Extract the [x, y] coordinate from the center of the cell holding the provided text.  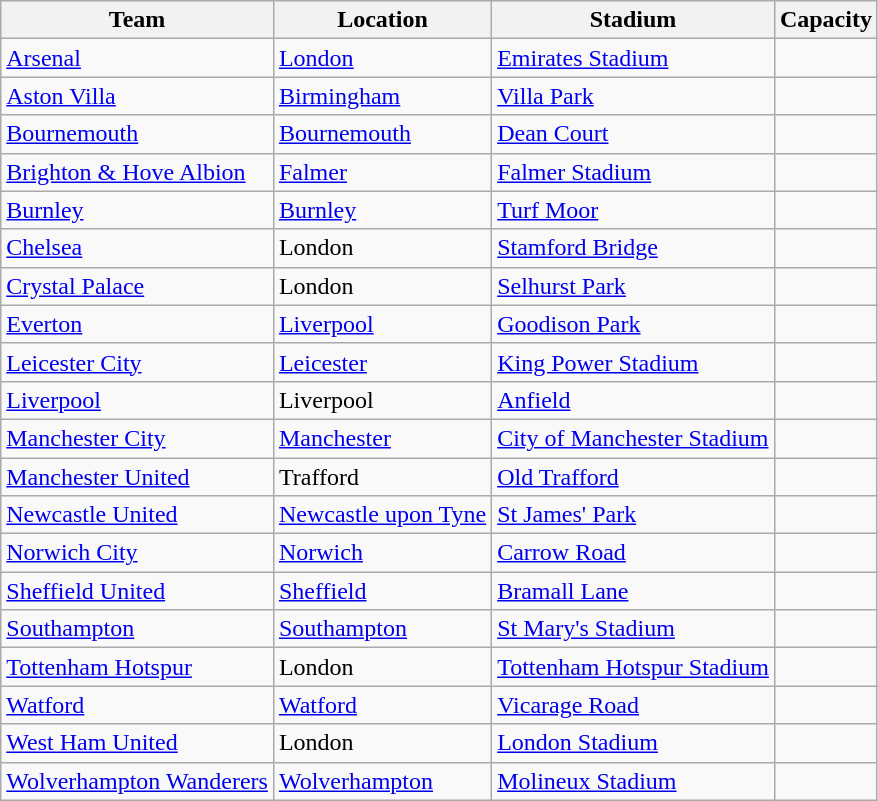
St James' Park [634, 515]
West Ham United [138, 743]
Manchester [382, 438]
Leicester [382, 362]
Brighton & Hove Albion [138, 172]
Arsenal [138, 58]
Tottenham Hotspur Stadium [634, 667]
Falmer [382, 172]
Newcastle upon Tyne [382, 515]
Everton [138, 324]
Aston Villa [138, 96]
Location [382, 20]
London Stadium [634, 743]
Anfield [634, 400]
Sheffield United [138, 591]
Emirates Stadium [634, 58]
Turf Moor [634, 210]
Molineux Stadium [634, 781]
Newcastle United [138, 515]
Stadium [634, 20]
Wolverhampton [382, 781]
Birmingham [382, 96]
Leicester City [138, 362]
Goodison Park [634, 324]
Villa Park [634, 96]
Trafford [382, 477]
Tottenham Hotspur [138, 667]
Manchester City [138, 438]
Manchester United [138, 477]
Team [138, 20]
Sheffield [382, 591]
Crystal Palace [138, 286]
Chelsea [138, 248]
Dean Court [634, 134]
St Mary's Stadium [634, 629]
Norwich [382, 553]
Stamford Bridge [634, 248]
Capacity [826, 20]
King Power Stadium [634, 362]
Bramall Lane [634, 591]
Wolverhampton Wanderers [138, 781]
City of Manchester Stadium [634, 438]
Old Trafford [634, 477]
Falmer Stadium [634, 172]
Selhurst Park [634, 286]
Norwich City [138, 553]
Carrow Road [634, 553]
Vicarage Road [634, 705]
